Search for the cell housing the specified text and yield its (X, Y) center coordinate. 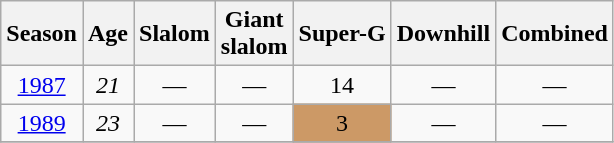
Combined (555, 34)
Downhill (443, 34)
23 (108, 123)
Super-G (342, 34)
14 (342, 85)
1989 (42, 123)
Season (42, 34)
1987 (42, 85)
Slalom (175, 34)
Giantslalom (254, 34)
Age (108, 34)
21 (108, 85)
3 (342, 123)
